Detect which cell encompasses the target text, then output its (x, y) center coordinate. 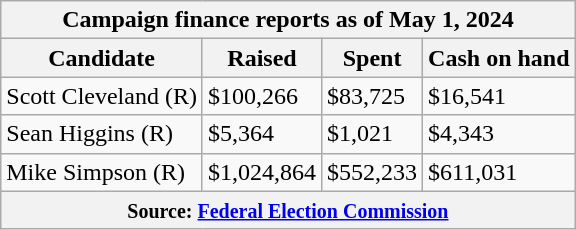
$1,021 (372, 134)
$4,343 (499, 134)
Mike Simpson (R) (102, 172)
Source: Federal Election Commission (288, 210)
$16,541 (499, 96)
$552,233 (372, 172)
Cash on hand (499, 58)
Raised (262, 58)
$100,266 (262, 96)
$83,725 (372, 96)
Spent (372, 58)
$1,024,864 (262, 172)
Scott Cleveland (R) (102, 96)
$611,031 (499, 172)
Campaign finance reports as of May 1, 2024 (288, 20)
Sean Higgins (R) (102, 134)
$5,364 (262, 134)
Candidate (102, 58)
